Capture the cell that displays the provided text and extract its [x, y] central coordinate. 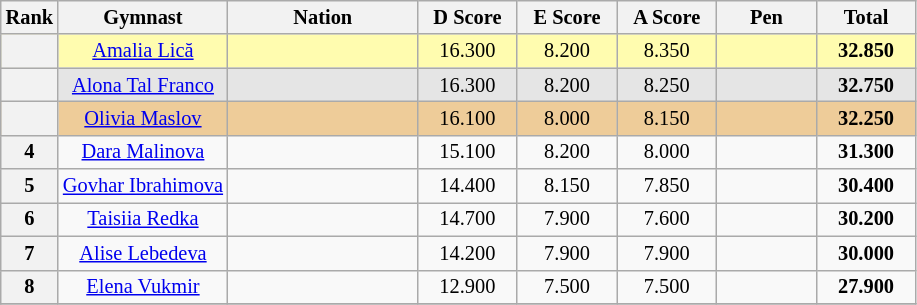
Nation [323, 17]
Alise Lebedeva [143, 253]
Taisiia Redka [143, 219]
32.250 [866, 118]
5 [30, 186]
Pen [767, 17]
14.400 [468, 186]
Total [866, 17]
8.350 [667, 51]
4 [30, 152]
32.750 [866, 85]
6 [30, 219]
7 [30, 253]
31.300 [866, 152]
Rank [30, 17]
15.100 [468, 152]
Elena Vukmir [143, 287]
8.250 [667, 85]
A Score [667, 17]
12.900 [468, 287]
Alona Tal Franco [143, 85]
Amalia Lică [143, 51]
14.700 [468, 219]
Dara Malinova [143, 152]
30.000 [866, 253]
E Score [567, 17]
14.200 [468, 253]
7.600 [667, 219]
Gymnast [143, 17]
8 [30, 287]
30.400 [866, 186]
Olivia Maslov [143, 118]
7.850 [667, 186]
D Score [468, 17]
16.100 [468, 118]
27.900 [866, 287]
30.200 [866, 219]
Govhar Ibrahimova [143, 186]
32.850 [866, 51]
